Extract the [X, Y] coordinate from the center of the cell holding the provided text.  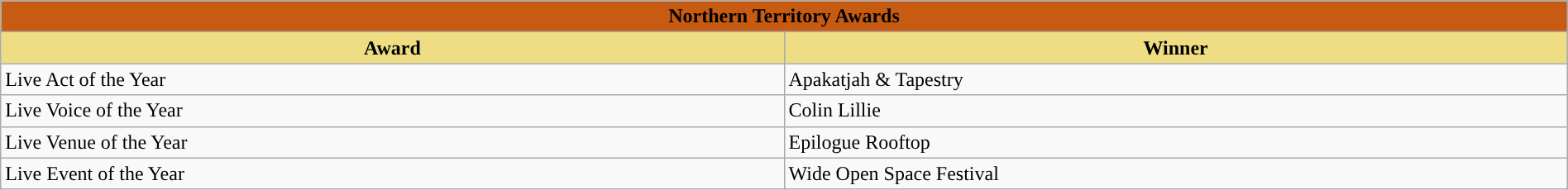
Epilogue Rooftop [1176, 142]
Apakatjah & Tapestry [1176, 79]
Winner [1176, 48]
Live Venue of the Year [392, 142]
Northern Territory Awards [784, 17]
Award [392, 48]
Wide Open Space Festival [1176, 173]
Live Event of the Year [392, 173]
Live Voice of the Year [392, 111]
Live Act of the Year [392, 79]
Colin Lillie [1176, 111]
